For the text-containing cell, return its midpoint in (X, Y) coordinate format. 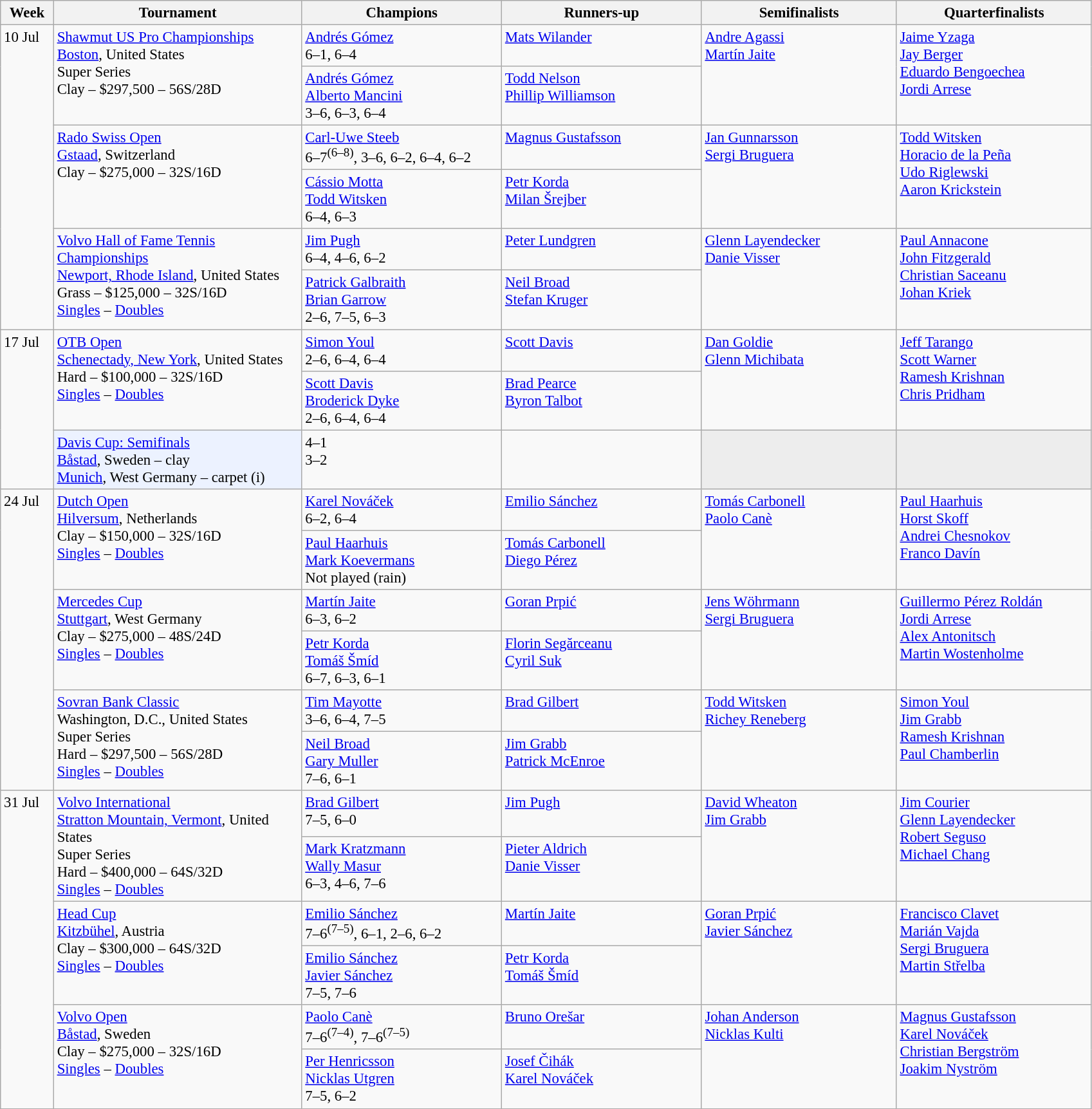
Goran Prpić (602, 610)
Brad Gilbert (602, 711)
Paolo Canè7–6(7–4), 7–6(7–5) (402, 1027)
Week (27, 13)
Dutch Open Hilversum, NetherlandsClay – $150,000 – 32S/16DSingles – Doubles (178, 539)
Goran Prpić Javier Sánchez (799, 954)
Neil Broad Gary Muller 7–6, 6–1 (402, 761)
Peter Lundgren (602, 250)
Andre Agassi Martín Jaite (799, 75)
Quarterfinalists (994, 13)
Mercedes Cup Stuttgart, West GermanyClay – $275,000 – 48S/24DSingles – Doubles (178, 640)
Petr Korda Tomáš Šmíd (602, 976)
Jaime Yzaga Jay Berger Eduardo Bengoechea Jordi Arrese (994, 75)
Shawmut US Pro Championships Boston, United States Super Series Clay – $297,500 – 56S/28D (178, 75)
Martín Jaite6–3, 6–2 (402, 610)
Magnus Gustafsson Karel Nováček Christian Bergström Joakim Nyström (994, 1057)
Pieter Aldrich Danie Visser (602, 869)
Volvo InternationalStratton Mountain, Vermont, United States Super Series Hard – $400,000 – 64S/32DSingles – Doubles (178, 846)
Mats Wilander (602, 46)
Tomás Carbonell Paolo Canè (799, 539)
Francisco Clavet Marián Vajda Sergi Bruguera Martin Střelba (994, 954)
Jeff Tarango Scott Warner Ramesh Krishnan Chris Pridham (994, 380)
Tim Mayotte3–6, 6–4, 7–5 (402, 711)
Neil Broad Stefan Kruger (602, 300)
Karel Nováček6–2, 6–4 (402, 510)
4–1 3–2 (402, 460)
Dan Goldie Glenn Michibata (799, 380)
Johan Anderson Nicklas Kulti (799, 1057)
Volvo Hall of Fame Tennis Championships Newport, Rhode Island, United StatesGrass – $125,000 – 32S/16D Singles – Doubles (178, 279)
Brad Gilbert7–5, 6–0 (402, 814)
Petr Korda Milan Šrejber (602, 200)
Magnus Gustafsson (602, 148)
Tomás Carbonell Diego Pérez (602, 560)
Andrés Gómez6–1, 6–4 (402, 46)
10 Jul (27, 178)
OTB Open Schenectady, New York, United StatesHard – $100,000 – 32S/16DSingles – Doubles (178, 380)
Mark Kratzmann Wally Masur 6–3, 4–6, 7–6 (402, 869)
Jim Pugh (602, 814)
Rado Swiss Open Gstaad, SwitzerlandClay – $275,000 – 32S/16D (178, 178)
David Wheaton Jim Grabb (799, 846)
Sovran Bank Classic Washington, D.C., United States Super Series Hard – $297,500 – 56S/28DSingles – Doubles (178, 740)
Champions (402, 13)
17 Jul (27, 409)
Guillermo Pérez Roldán Jordi Arrese Alex Antonitsch Martin Wostenholme (994, 640)
Jim Grabb Patrick McEnroe (602, 761)
Emilio Sánchez7–6(7–5), 6–1, 2–6, 6–2 (402, 924)
Paul Haarhuis Mark Koevermans Not played (rain) (402, 560)
Volvo Open Båstad, SwedenClay – $275,000 – 32S/16DSingles – Doubles (178, 1057)
Josef Čihák Karel Nováček (602, 1079)
Petr Korda Tomáš Šmíd 6–7, 6–3, 6–1 (402, 660)
Todd Witsken Richey Reneberg (799, 740)
Paul Annacone John Fitzgerald Christian Saceanu Johan Kriek (994, 279)
Jens Wöhrmann Sergi Bruguera (799, 640)
Todd Nelson Phillip Williamson (602, 96)
Paul Haarhuis Horst Skoff Andrei Chesnokov Franco Davín (994, 539)
Glenn Layendecker Danie Visser (799, 279)
31 Jul (27, 949)
24 Jul (27, 640)
Simon Youl2–6, 6–4, 6–4 (402, 350)
Semifinalists (799, 13)
Scott Davis Broderick Dyke 2–6, 6–4, 6–4 (402, 400)
Andrés Gómez Alberto Mancini 3–6, 6–3, 6–4 (402, 96)
Cássio Motta Todd Witsken 6–4, 6–3 (402, 200)
Martín Jaite (602, 924)
Davis Cup: Semifinals Båstad, Sweden – clay Munich, West Germany – carpet (i) (178, 460)
Jim Courier Glenn Layendecker Robert Seguso Michael Chang (994, 846)
Simon Youl Jim Grabb Ramesh Krishnan Paul Chamberlin (994, 740)
Carl-Uwe Steeb6–7(6–8), 3–6, 6–2, 6–4, 6–2 (402, 148)
Todd Witsken Horacio de la Peña Udo Riglewski Aaron Krickstein (994, 178)
Emilio Sánchez (602, 510)
Scott Davis (602, 350)
Florin Segărceanu Cyril Suk (602, 660)
Patrick Galbraith Brian Garrow 2–6, 7–5, 6–3 (402, 300)
Head Cup Kitzbühel, AustriaClay – $300,000 – 64S/32DSingles – Doubles (178, 954)
Bruno Orešar (602, 1027)
Emilio Sánchez Javier Sánchez 7–5, 7–6 (402, 976)
Tournament (178, 13)
Brad Pearce Byron Talbot (602, 400)
Runners-up (602, 13)
Per Henricsson Nicklas Utgren 7–5, 6–2 (402, 1079)
Jim Pugh6–4, 4–6, 6–2 (402, 250)
Jan Gunnarsson Sergi Bruguera (799, 178)
